Capture the cell that displays the provided text and extract its (X, Y) central coordinate. 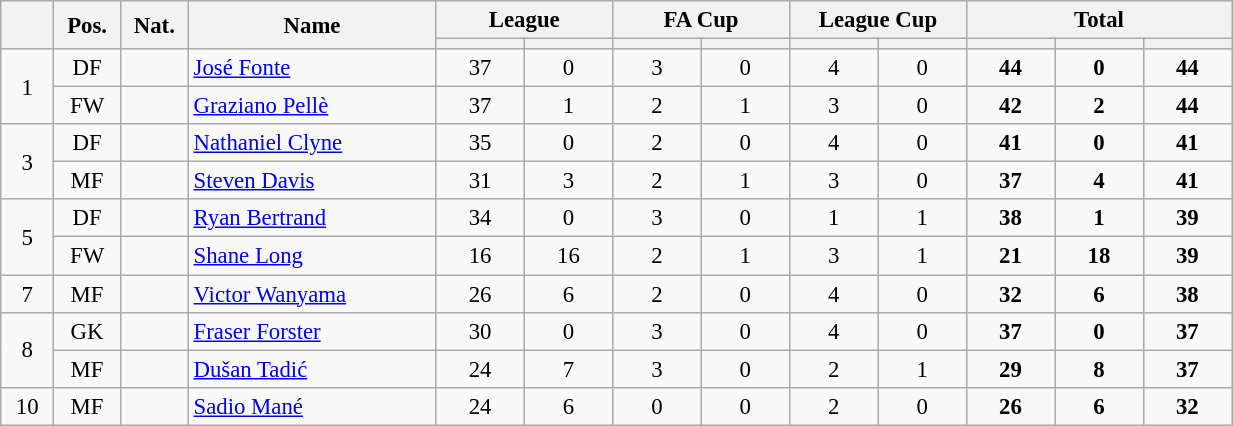
30 (480, 331)
Shane Long (312, 256)
21 (1010, 256)
35 (480, 143)
29 (1010, 369)
Nat. (154, 25)
José Fonte (312, 68)
18 (1099, 256)
Name (312, 25)
31 (480, 181)
Victor Wanyama (312, 294)
League Cup (878, 20)
Pos. (88, 25)
34 (480, 219)
League (524, 20)
10 (28, 406)
Sadio Mané (312, 406)
GK (88, 331)
42 (1010, 106)
Fraser Forster (312, 331)
Nathaniel Clyne (312, 143)
5 (28, 238)
Total (1098, 20)
Steven Davis (312, 181)
Ryan Bertrand (312, 219)
FA Cup (702, 20)
Dušan Tadić (312, 369)
Graziano Pellè (312, 106)
